Determine the [X, Y] coordinate at the center of the cell enclosing the given text.  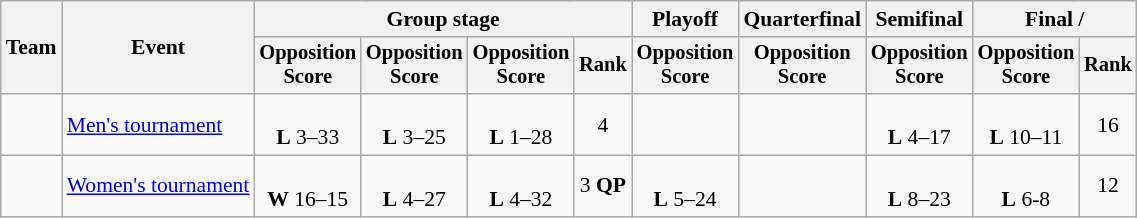
3 QP [603, 186]
Men's tournament [158, 124]
L 3–33 [308, 124]
Semifinal [920, 19]
Women's tournament [158, 186]
Group stage [442, 19]
4 [603, 124]
W 16–15 [308, 186]
L 5–24 [686, 186]
L 4–17 [920, 124]
L 4–27 [414, 186]
L 10–11 [1026, 124]
L 4–32 [522, 186]
Playoff [686, 19]
Quarterfinal [802, 19]
L 8–23 [920, 186]
L 1–28 [522, 124]
12 [1108, 186]
Team [32, 48]
Final / [1055, 19]
L 3–25 [414, 124]
L 6-8 [1026, 186]
16 [1108, 124]
Event [158, 48]
